Extract the (X, Y) coordinate from the center of the cell holding the provided text.  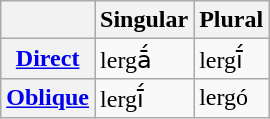
lergó (232, 98)
lergā́ (144, 59)
Direct (48, 59)
Plural (232, 20)
Oblique (48, 98)
Singular (144, 20)
